Detect which cell encompasses the target text, then output its [x, y] center coordinate. 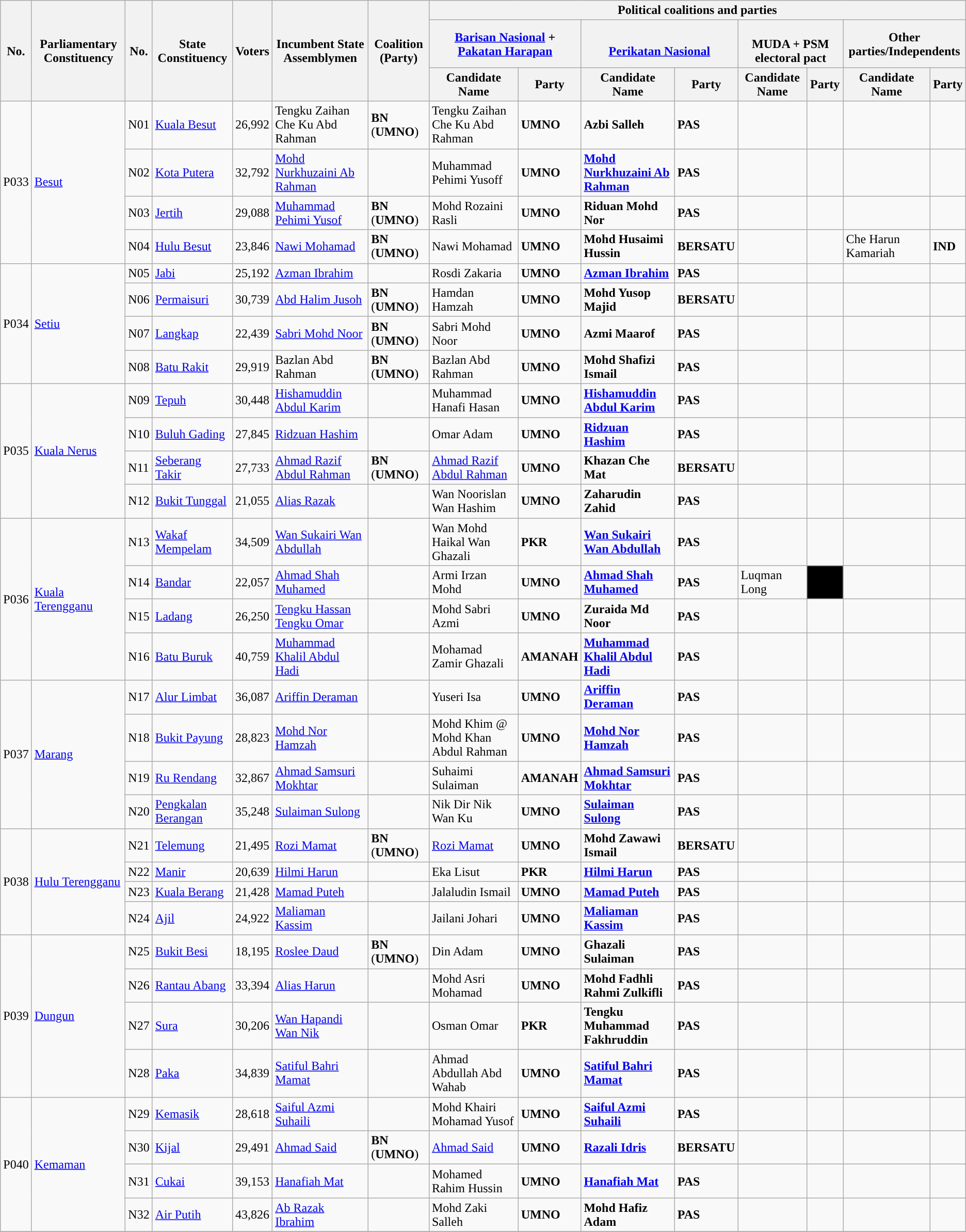
MUDA + PSM electoral pact [791, 44]
Ahmad Abdullah Abd Wahab [474, 1074]
N25 [139, 952]
18,195 [253, 952]
Azbi Salleh [627, 125]
Mohd Sabri Azmi [474, 616]
Permaisuri [192, 299]
Voters [253, 51]
Mohd Khairi Mohamad Yusof [474, 1114]
N23 [139, 891]
Hulu Besut [192, 247]
29,919 [253, 366]
N20 [139, 811]
Wan Mohd Haikal Wan Ghazali [474, 542]
Coalition (Party) [399, 51]
Perikatan Nasional [659, 44]
Barisan Nasional + Pakatan Harapan [505, 44]
N07 [139, 333]
P037 [16, 755]
Riduan Mohd Nor [627, 213]
32,867 [253, 778]
Abd Halim Jusoh [320, 299]
Mohd Yusop Majid [627, 299]
N28 [139, 1074]
25,192 [253, 273]
Mohd Zawawi Ismail [627, 845]
Kuala Terengganu [78, 599]
23,846 [253, 247]
27,733 [253, 468]
43,826 [253, 1215]
P038 [16, 882]
Osman Omar [474, 1026]
Buluh Gading [192, 434]
Wan Hapandi Wan Nik [320, 1026]
Mohamad Zamir Ghazali [474, 657]
36,087 [253, 697]
Jertih [192, 213]
33,394 [253, 985]
Marang [78, 755]
N32 [139, 1215]
Mohd Zaki Salleh [474, 1215]
P036 [16, 599]
24,922 [253, 918]
35,248 [253, 811]
Pengkalan Berangan [192, 811]
Kijal [192, 1148]
N27 [139, 1026]
N18 [139, 738]
39,153 [253, 1181]
Cukai [192, 1181]
Hulu Terengganu [78, 882]
N19 [139, 778]
Muhammad Pehimi Yusof [320, 213]
Tepuh [192, 401]
N30 [139, 1148]
N09 [139, 401]
Seberang Takir [192, 468]
Incumbent State Assemblymen [320, 51]
Alur Limbat [192, 697]
Zaharudin Zahid [627, 502]
Alias Razak [320, 502]
Mohd Hafiz Adam [627, 1215]
32,792 [253, 172]
Muhammad Hanafi Hasan [474, 401]
34,509 [253, 542]
Mohamed Rahim Hussin [474, 1181]
Alias Harun [320, 985]
P033 [16, 182]
State Constituency [192, 51]
Hamdan Hamzah [474, 299]
Batu Rakit [192, 366]
Bukit Besi [192, 952]
N21 [139, 845]
Muhammad Pehimi Yusoff [474, 172]
Paka [192, 1074]
Political coalitions and parties [697, 10]
34,839 [253, 1074]
Razali Idris [627, 1148]
30,206 [253, 1026]
Ladang [192, 616]
Kuala Besut [192, 125]
Parliamentary Constituency [78, 51]
26,992 [253, 125]
30,448 [253, 401]
Mohd Husaimi Hussin [627, 247]
Ru Rendang [192, 778]
N14 [139, 582]
P034 [16, 323]
N08 [139, 366]
22,057 [253, 582]
Nik Dir Nik Wan Ku [474, 811]
26,250 [253, 616]
Rantau Abang [192, 985]
29,491 [253, 1148]
40,759 [253, 657]
N16 [139, 657]
Armi Irzan Mohd [474, 582]
P035 [16, 451]
28,618 [253, 1114]
Azmi Maarof [627, 333]
Mohd Asri Mohamad [474, 985]
Wakaf Mempelam [192, 542]
Jailani Johari [474, 918]
N03 [139, 213]
Luqman Long [772, 582]
Ab Razak Ibrahim [320, 1215]
Mohd Rozaini Rasli [474, 213]
Jabi [192, 273]
22,439 [253, 333]
Besut [78, 182]
Jalaludin Ismail [474, 891]
21,428 [253, 891]
Batu Buruk [192, 657]
N13 [139, 542]
N01 [139, 125]
Mohd Shafizi Ismail [627, 366]
Tengku Muhammad Fakhruddin [627, 1026]
Omar Adam [474, 434]
Telemung [192, 845]
P040 [16, 1164]
Ghazali Sulaiman [627, 952]
28,823 [253, 738]
30,739 [253, 299]
21,055 [253, 502]
21,495 [253, 845]
N05 [139, 273]
Sura [192, 1026]
Din Adam [474, 952]
N06 [139, 299]
Bandar [192, 582]
N04 [139, 247]
Suhaimi Sulaiman [474, 778]
Roslee Daud [320, 952]
Kuala Berang [192, 891]
N10 [139, 434]
Mohd Fadhli Rahmi Zulkifli [627, 985]
N11 [139, 468]
N17 [139, 697]
Kuala Nerus [78, 451]
20,639 [253, 872]
Bukit Tunggal [192, 502]
N29 [139, 1114]
P039 [16, 1016]
Che Harun Kamariah [887, 247]
N26 [139, 985]
N24 [139, 918]
Kemasik [192, 1114]
Setiu [78, 323]
Mohd Khim @ Mohd Khan Abdul Rahman [474, 738]
Eka Lisut [474, 872]
N12 [139, 502]
Wan Noorislan Wan Hashim [474, 502]
Bukit Payung [192, 738]
Khazan Che Mat [627, 468]
Zuraida Md Noor [627, 616]
Dungun [78, 1016]
Tengku Hassan Tengku Omar [320, 616]
Rosdi Zakaria [474, 273]
N31 [139, 1181]
Langkap [192, 333]
Manir [192, 872]
Yuseri Isa [474, 697]
Air Putih [192, 1215]
Kemaman [78, 1164]
27,845 [253, 434]
IND [947, 247]
29,088 [253, 213]
Other parties/Independents [904, 44]
Kota Putera [192, 172]
Ajil [192, 918]
N02 [139, 172]
N15 [139, 616]
N22 [139, 872]
